Return the [x, y] coordinate for the center point of the cell that contains the specified text.  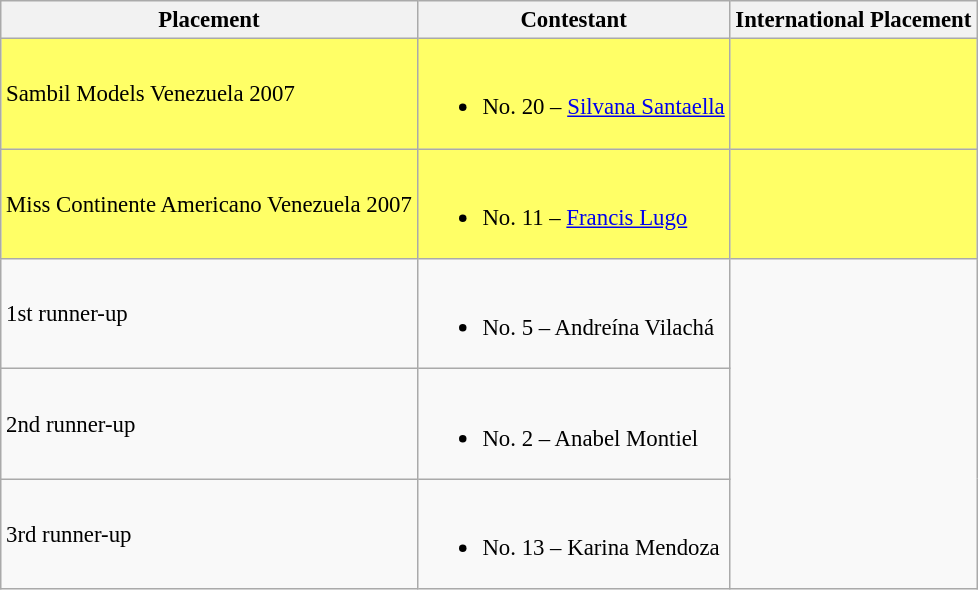
Miss Continente Americano Venezuela 2007 [209, 204]
1st runner-up [209, 314]
No. 5 – Andreína Vilachá [574, 314]
Placement [209, 20]
International Placement [854, 20]
2nd runner-up [209, 424]
Sambil Models Venezuela 2007 [209, 94]
No. 2 – Anabel Montiel [574, 424]
No. 13 – Karina Mendoza [574, 534]
No. 20 – Silvana Santaella [574, 94]
3rd runner-up [209, 534]
Contestant [574, 20]
No. 11 – Francis Lugo [574, 204]
